Identify which cell holds the provided text, then report its (X, Y) central coordinate. 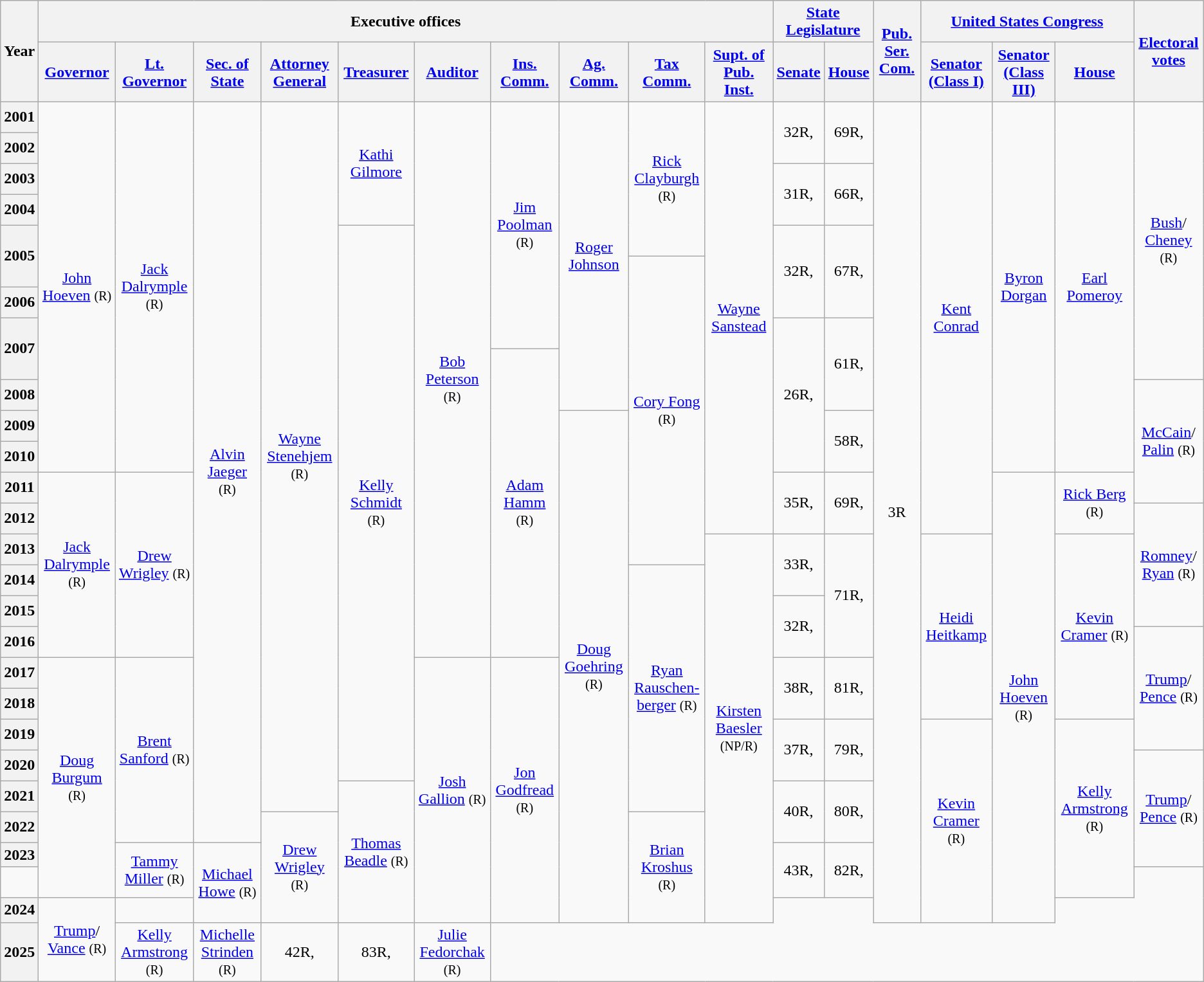
Alvin Jaeger (R) (228, 472)
Doug Goehring (R) (594, 666)
Roger Johnson (594, 256)
Brent Sanford (R) (154, 750)
66R, (849, 194)
Kelly Schmidt (R) (376, 503)
Bob Peterson (R) (452, 379)
Heidi Heitkamp (956, 626)
Senator (Class III) (1024, 72)
Governor (77, 72)
Senate (799, 72)
71R, (849, 596)
58R, (849, 441)
82R, (849, 870)
McCain/Palin (R) (1169, 441)
2017 (19, 673)
33R, (799, 565)
67R, (849, 271)
2021 (19, 796)
38R, (799, 688)
2015 (19, 611)
Michelle Strinden (R) (228, 952)
Wayne Stenehjem (R) (300, 457)
Doug Burgum (R) (77, 777)
2006 (19, 302)
42R, (300, 952)
2003 (19, 179)
Attorney General (300, 72)
40R, (799, 812)
2007 (19, 349)
2001 (19, 117)
43R, (799, 870)
Supt. of Pub. Inst. (738, 72)
2024 (19, 910)
Treasurer (376, 72)
Ins. Comm. (525, 72)
Ag. Comm. (594, 72)
2008 (19, 395)
Lt. Governor (154, 72)
Sec. of State (228, 72)
Executive offices (406, 22)
2004 (19, 210)
79R, (849, 750)
26R, (799, 395)
2013 (19, 549)
35R, (799, 503)
31R, (799, 194)
81R, (849, 688)
Cory Fong (R) (667, 410)
37R, (799, 750)
Kent Conrad (956, 318)
Adam Hamm (R) (525, 503)
Tammy Miller (R) (154, 870)
United States Congress (1026, 22)
2014 (19, 580)
2012 (19, 518)
Kathi Gilmore (376, 163)
Romney/Ryan (R) (1169, 565)
Thomas Beadle (R) (376, 851)
Josh Gallion (R) (452, 790)
Brian Kroshus (R) (667, 867)
Michael Howe (R) (228, 882)
Trump/Vance (R) (77, 940)
Jon Godfread (R) (525, 790)
Jim Poolman (R) (525, 225)
2002 (19, 148)
Pub. Ser. Com. (897, 51)
61R, (849, 364)
2020 (19, 765)
80R, (849, 812)
Wayne Sanstead (738, 318)
Year (19, 51)
2005 (19, 256)
2022 (19, 827)
2018 (19, 704)
State Legislature (823, 22)
2019 (19, 734)
Bush/Cheney (R) (1169, 241)
Tax Comm. (667, 72)
2010 (19, 457)
Auditor (452, 72)
Rick Berg (R) (1095, 503)
Senator (Class I) (956, 72)
2009 (19, 426)
2025 (19, 952)
Kirsten Baesler (NP/R) (738, 728)
Electoral votes (1169, 51)
2011 (19, 487)
2023 (19, 855)
83R, (376, 952)
Rick Clayburgh (R) (667, 179)
2016 (19, 642)
Earl Pomeroy (1095, 287)
RyanRauschen­berger (R) (667, 688)
3R (897, 512)
Julie Fedorchak (R) (452, 952)
Byron Dorgan (1024, 287)
